From the cell containing the given text, extract its center point as (x, y) coordinate. 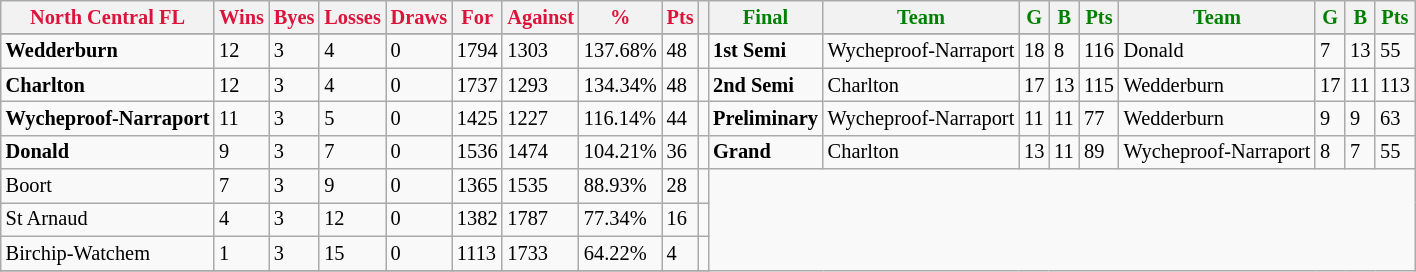
1737 (477, 85)
116.14% (620, 118)
113 (1394, 85)
Birchip-Watchem (108, 253)
64.22% (620, 253)
% (620, 17)
Draws (419, 17)
77.34% (620, 219)
89 (1098, 152)
137.68% (620, 51)
Preliminary (766, 118)
5 (352, 118)
1382 (477, 219)
1st Semi (766, 51)
1227 (540, 118)
Grand (766, 152)
1303 (540, 51)
15 (352, 253)
1787 (540, 219)
2nd Semi (766, 85)
116 (1098, 51)
115 (1098, 85)
1365 (477, 186)
1535 (540, 186)
44 (680, 118)
For (477, 17)
Against (540, 17)
St Arnaud (108, 219)
Boort (108, 186)
Byes (294, 17)
36 (680, 152)
104.21% (620, 152)
63 (1394, 118)
North Central FL (108, 17)
1474 (540, 152)
Wins (242, 17)
1733 (540, 253)
28 (680, 186)
1 (242, 253)
1113 (477, 253)
18 (1034, 51)
1794 (477, 51)
Losses (352, 17)
16 (680, 219)
1293 (540, 85)
77 (1098, 118)
134.34% (620, 85)
88.93% (620, 186)
1425 (477, 118)
1536 (477, 152)
Final (766, 17)
